Pinpoint the cell where the given text exists, returning its (x, y) midpoint coordinate. 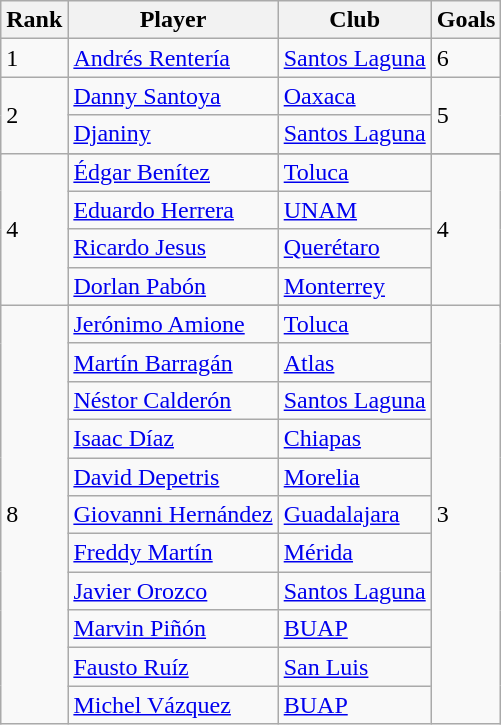
Club (354, 20)
6 (466, 58)
David Depetris (173, 477)
Michel Vázquez (173, 705)
Chiapas (354, 438)
Rank (34, 20)
Andrés Rentería (173, 58)
Néstor Calderón (173, 400)
Monterrey (354, 286)
Mérida (354, 553)
Ricardo Jesus (173, 248)
Marvin Piñón (173, 629)
8 (34, 514)
Atlas (354, 362)
Djaniny (173, 134)
Giovanni Hernández (173, 515)
Goals (466, 20)
Morelia (354, 477)
Martín Barragán (173, 362)
3 (466, 514)
5 (466, 115)
Eduardo Herrera (173, 210)
Danny Santoya (173, 96)
UNAM (354, 210)
San Luis (354, 667)
Guadalajara (354, 515)
Querétaro (354, 248)
Édgar Benítez (173, 172)
1 (34, 58)
Isaac Díaz (173, 438)
Jerónimo Amione (173, 324)
Oaxaca (354, 96)
2 (34, 115)
Javier Orozco (173, 591)
Dorlan Pabón (173, 286)
Freddy Martín (173, 553)
Player (173, 20)
Fausto Ruíz (173, 667)
